Output the (x, y) coordinate of the center of the cell containing the given text.  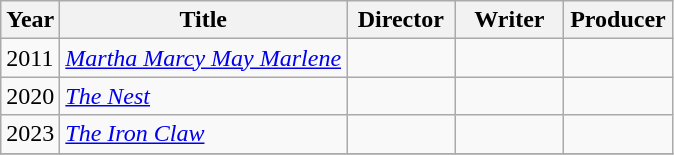
Martha Marcy May Marlene (204, 58)
Writer (510, 20)
2011 (30, 58)
The Nest (204, 96)
Director (402, 20)
The Iron Claw (204, 134)
Title (204, 20)
Year (30, 20)
Producer (618, 20)
2023 (30, 134)
2020 (30, 96)
